For the text-containing cell, return its midpoint in [x, y] coordinate format. 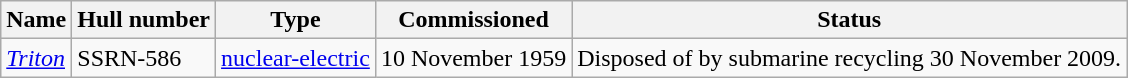
Triton [36, 58]
Commissioned [473, 20]
Name [36, 20]
Disposed of by submarine recycling 30 November 2009. [850, 58]
SSRN-586 [144, 58]
nuclear-electric [296, 58]
Hull number [144, 20]
Type [296, 20]
Status [850, 20]
10 November 1959 [473, 58]
